Locate the cell with the specified text and output its [X, Y] center coordinate. 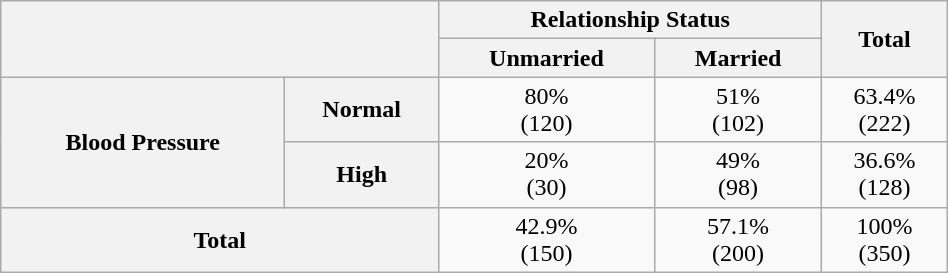
Blood Pressure [143, 142]
Relationship Status [630, 20]
49%(98) [738, 174]
57.1%(200) [738, 240]
20%(30) [547, 174]
63.4%(222) [884, 110]
80%(120) [547, 110]
100%(350) [884, 240]
36.6%(128) [884, 174]
Normal [362, 110]
Unmarried [547, 58]
Married [738, 58]
High [362, 174]
42.9%(150) [547, 240]
51%(102) [738, 110]
